Output the [x, y] coordinate of the center of the cell containing the given text.  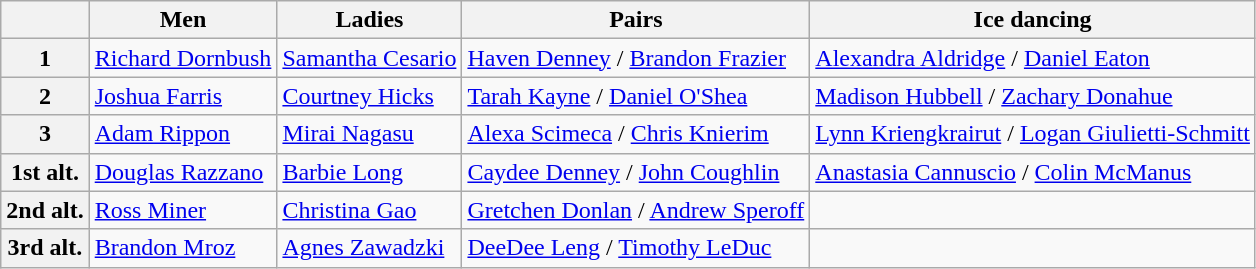
Douglas Razzano [183, 172]
DeeDee Leng / Timothy LeDuc [636, 248]
Ross Miner [183, 210]
Joshua Farris [183, 96]
2 [45, 96]
Tarah Kayne / Daniel O'Shea [636, 96]
Men [183, 20]
Courtney Hicks [370, 96]
Agnes Zawadzki [370, 248]
1 [45, 58]
Alexandra Aldridge / Daniel Eaton [1033, 58]
Ladies [370, 20]
Caydee Denney / John Coughlin [636, 172]
Haven Denney / Brandon Frazier [636, 58]
Pairs [636, 20]
1st alt. [45, 172]
Brandon Mroz [183, 248]
Gretchen Donlan / Andrew Speroff [636, 210]
Mirai Nagasu [370, 134]
Lynn Kriengkrairut / Logan Giulietti-Schmitt [1033, 134]
2nd alt. [45, 210]
3rd alt. [45, 248]
Ice dancing [1033, 20]
Richard Dornbush [183, 58]
Christina Gao [370, 210]
3 [45, 134]
Samantha Cesario [370, 58]
Adam Rippon [183, 134]
Madison Hubbell / Zachary Donahue [1033, 96]
Barbie Long [370, 172]
Alexa Scimeca / Chris Knierim [636, 134]
Anastasia Cannuscio / Colin McManus [1033, 172]
